For the text-containing cell, return its midpoint in (X, Y) coordinate format. 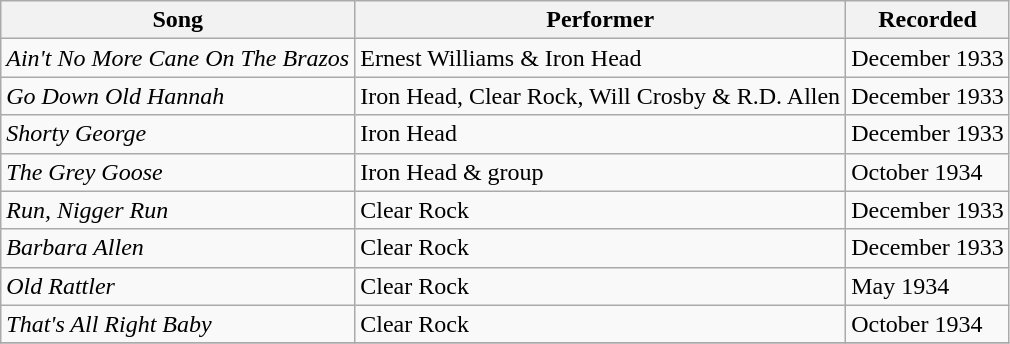
Performer (600, 20)
Shorty George (178, 134)
Recorded (928, 20)
Old Rattler (178, 286)
May 1934 (928, 286)
Barbara Allen (178, 248)
Run, Nigger Run (178, 210)
The Grey Goose (178, 172)
Go Down Old Hannah (178, 96)
Iron Head & group (600, 172)
Ernest Williams & Iron Head (600, 58)
Ain't No More Cane On The Brazos (178, 58)
Iron Head, Clear Rock, Will Crosby & R.D. Allen (600, 96)
Iron Head (600, 134)
That's All Right Baby (178, 324)
Song (178, 20)
